Identify which cell holds the provided text, then report its [X, Y] central coordinate. 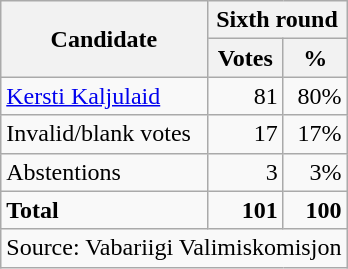
Source: Vabariigi Valimiskomisjon [174, 248]
Invalid/blank votes [104, 134]
3 [245, 172]
100 [315, 210]
Kersti Kaljulaid [104, 96]
80% [315, 96]
17% [315, 134]
17 [245, 134]
% [315, 58]
Votes [245, 58]
81 [245, 96]
101 [245, 210]
Candidate [104, 39]
Abstentions [104, 172]
3% [315, 172]
Sixth round [277, 20]
Total [104, 210]
